Return [X, Y] of the center of cell containing provided text 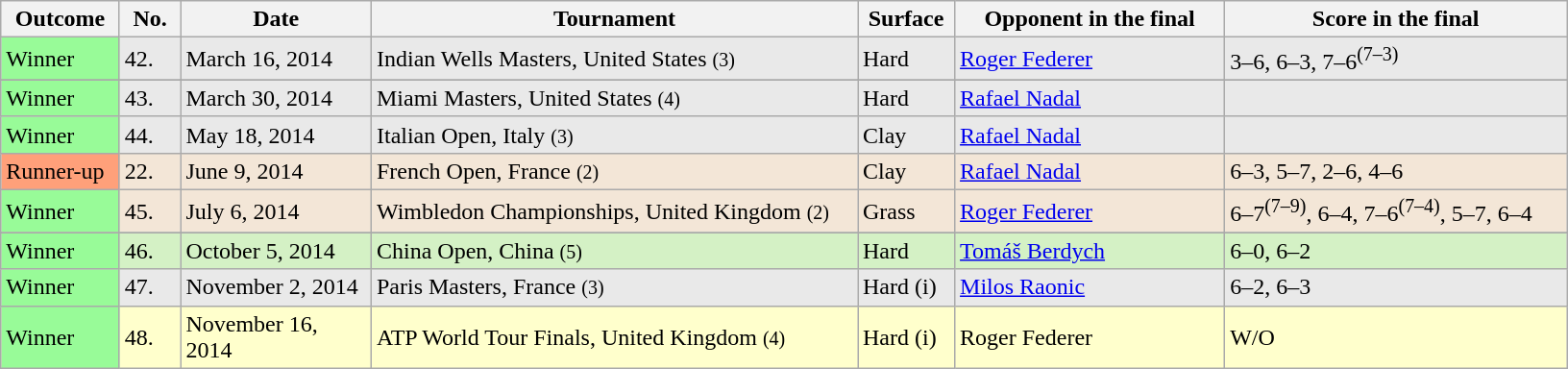
Tomáš Berdych [1090, 251]
3–6, 6–3, 7–6(7–3) [1396, 60]
Runner-up [61, 171]
Wimbledon Championships, United Kingdom (2) [614, 211]
6–2, 6–3 [1396, 287]
Miami Masters, United States (4) [614, 98]
French Open, France (2) [614, 171]
June 9, 2014 [277, 171]
46. [150, 251]
22. [150, 171]
Surface [905, 19]
Score in the final [1396, 19]
ATP World Tour Finals, United Kingdom (4) [614, 336]
China Open, China (5) [614, 251]
47. [150, 287]
45. [150, 211]
Milos Raonic [1090, 287]
6–3, 5–7, 2–6, 4–6 [1396, 171]
W/O [1396, 336]
March 16, 2014 [277, 60]
Opponent in the final [1090, 19]
March 30, 2014 [277, 98]
43. [150, 98]
48. [150, 336]
Italian Open, Italy (3) [614, 135]
Paris Masters, France (3) [614, 287]
6–7(7–9), 6–4, 7–6(7–4), 5–7, 6–4 [1396, 211]
No. [150, 19]
July 6, 2014 [277, 211]
44. [150, 135]
Outcome [61, 19]
6–0, 6–2 [1396, 251]
Indian Wells Masters, United States (3) [614, 60]
42. [150, 60]
November 16, 2014 [277, 336]
Grass [905, 211]
October 5, 2014 [277, 251]
May 18, 2014 [277, 135]
November 2, 2014 [277, 287]
Date [277, 19]
Tournament [614, 19]
